From the cell containing the given text, extract its center point as [X, Y] coordinate. 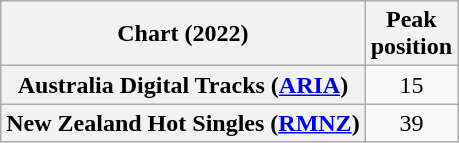
15 [411, 85]
39 [411, 123]
New Zealand Hot Singles (RMNZ) [183, 123]
Peakposition [411, 34]
Australia Digital Tracks (ARIA) [183, 85]
Chart (2022) [183, 34]
